Determine the (X, Y) coordinate at the center of the cell enclosing the given text.  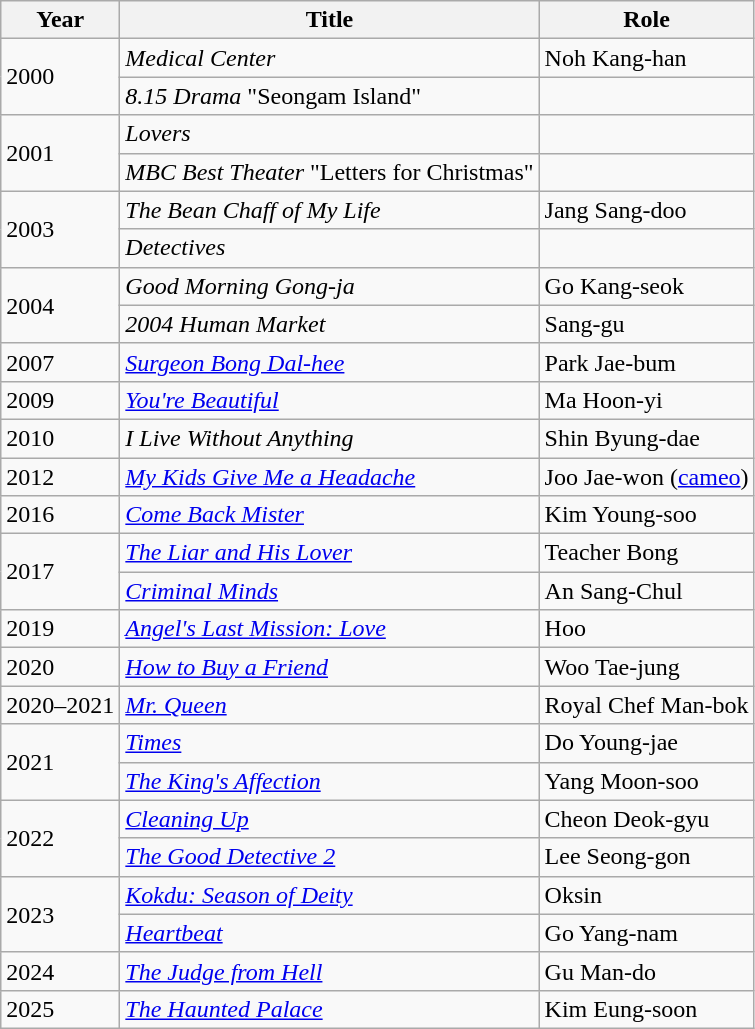
2010 (60, 438)
2004 (60, 305)
Lee Seong-gon (646, 857)
Jang Sang-doo (646, 210)
Come Back Mister (330, 515)
2023 (60, 914)
How to Buy a Friend (330, 667)
Go Kang-seok (646, 286)
Heartbeat (330, 933)
Gu Man-do (646, 971)
You're Beautiful (330, 400)
2020–2021 (60, 705)
Title (330, 20)
Do Young-jae (646, 743)
2004 Human Market (330, 324)
Cheon Deok-gyu (646, 819)
Kokdu: Season of Deity (330, 895)
2003 (60, 229)
The Judge from Hell (330, 971)
MBC Best Theater "Letters for Christmas" (330, 172)
Go Yang-nam (646, 933)
Medical Center (330, 58)
2017 (60, 572)
Joo Jae-won (cameo) (646, 477)
The Bean Chaff of My Life (330, 210)
2019 (60, 629)
Mr. Queen (330, 705)
2001 (60, 153)
2000 (60, 77)
Kim Young-soo (646, 515)
2012 (60, 477)
2022 (60, 838)
An Sang-Chul (646, 591)
Angel's Last Mission: Love (330, 629)
Shin Byung-dae (646, 438)
2020 (60, 667)
2016 (60, 515)
8.15 Drama "Seongam Island" (330, 96)
2021 (60, 762)
The Haunted Palace (330, 1009)
Criminal Minds (330, 591)
Role (646, 20)
2007 (60, 362)
The King's Affection (330, 781)
Lovers (330, 134)
Oksin (646, 895)
Surgeon Bong Dal-hee (330, 362)
2009 (60, 400)
Ma Hoon-yi (646, 400)
Noh Kang-han (646, 58)
Year (60, 20)
Good Morning Gong-ja (330, 286)
Cleaning Up (330, 819)
My Kids Give Me a Headache (330, 477)
Hoo (646, 629)
2024 (60, 971)
The Liar and His Lover (330, 553)
2025 (60, 1009)
Sang-gu (646, 324)
Park Jae-bum (646, 362)
Royal Chef Man-bok (646, 705)
Detectives (330, 248)
Teacher Bong (646, 553)
Woo Tae-jung (646, 667)
Times (330, 743)
The Good Detective 2 (330, 857)
Kim Eung-soon (646, 1009)
Yang Moon-soo (646, 781)
I Live Without Anything (330, 438)
